Determine the (X, Y) coordinate at the center of the cell enclosing the given text.  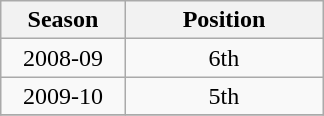
6th (224, 58)
Season (63, 20)
2009-10 (63, 96)
5th (224, 96)
Position (224, 20)
2008-09 (63, 58)
